Output the [X, Y] coordinate of the center of the cell containing the given text.  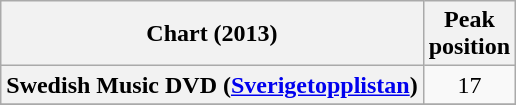
Peakposition [469, 34]
Chart (2013) [212, 34]
17 [469, 85]
Swedish Music DVD (Sverigetopplistan) [212, 85]
